Provide the [X, Y] coordinate of the cell's center where the given text is located.  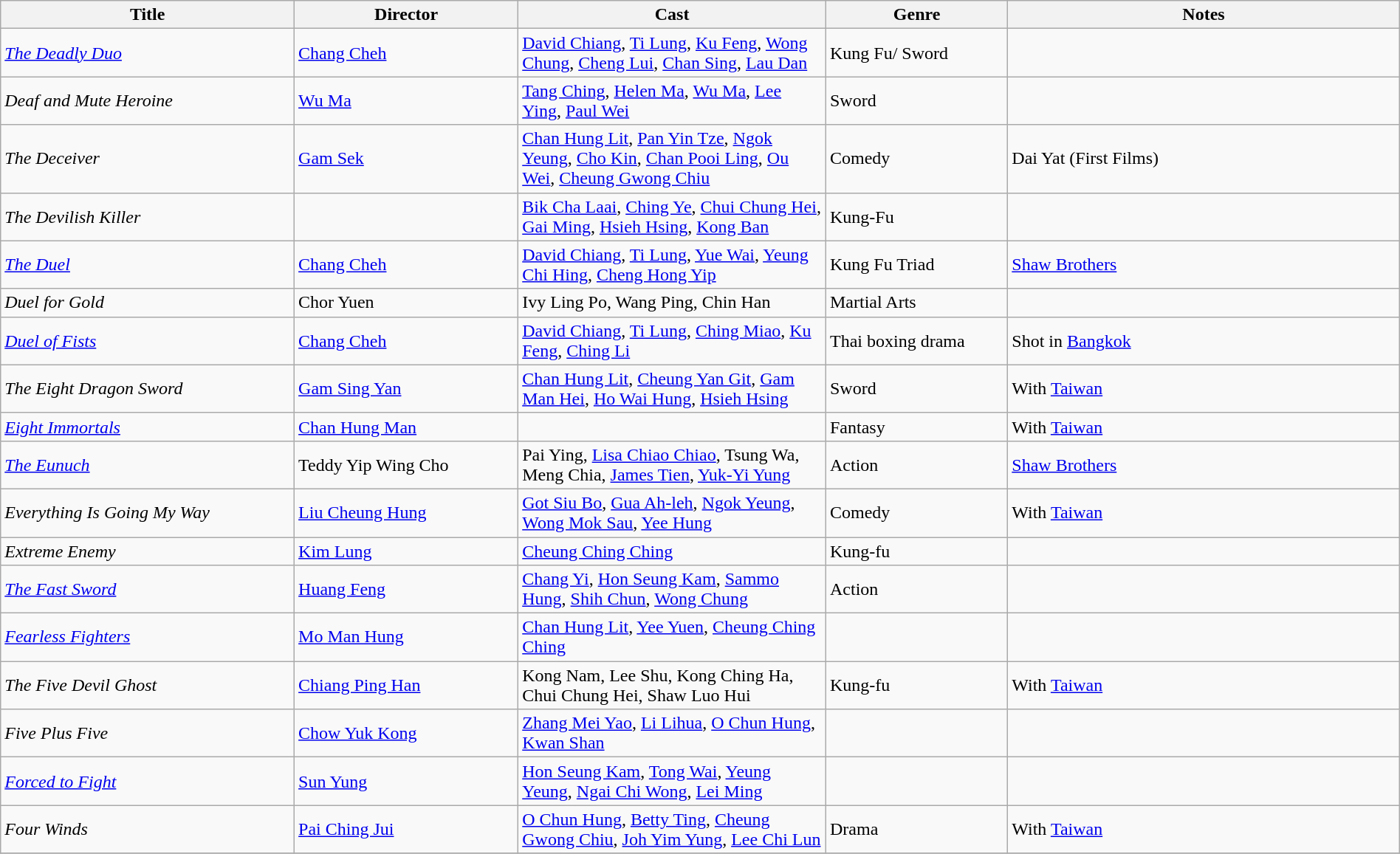
Kung Fu/ Sword [916, 53]
Tang Ching, Helen Ma, Wu Ma, Lee Ying, Paul Wei [672, 100]
Thai boxing drama [916, 341]
Got Siu Bo, Gua Ah-leh, Ngok Yeung, Wong Mok Sau, Yee Hung [672, 512]
Kung Fu Triad [916, 264]
Pai Ching Jui [406, 830]
The Fast Sword [148, 589]
Gam Sek [406, 159]
Forced to Fight [148, 781]
Eight Immortals [148, 427]
The Devilish Killer [148, 217]
Chor Yuen [406, 303]
Director [406, 15]
Teddy Yip Wing Cho [406, 465]
Bik Cha Laai, Ching Ye, Chui Chung Hei, Gai Ming, Hsieh Hsing, Kong Ban [672, 217]
Mo Man Hung [406, 638]
Pai Ying, Lisa Chiao Chiao, Tsung Wa, Meng Chia, James Tien, Yuk-Yi Yung [672, 465]
Five Plus Five [148, 734]
Extreme Enemy [148, 551]
Chow Yuk Kong [406, 734]
Duel of Fists [148, 341]
Chan Hung Man [406, 427]
Chan Hung Lit, Yee Yuen, Cheung Ching Ching [672, 638]
O Chun Hung, Betty Ting, Cheung Gwong Chiu, Joh Yim Yung, Lee Chi Lun [672, 830]
Genre [916, 15]
Deaf and Mute Heroine [148, 100]
Fantasy [916, 427]
Martial Arts [916, 303]
Dai Yat (First Films) [1204, 159]
Hon Seung Kam, Tong Wai, Yeung Yeung, Ngai Chi Wong, Lei Ming [672, 781]
Shot in Bangkok [1204, 341]
Chang Yi, Hon Seung Kam, Sammo Hung, Shih Chun, Wong Chung [672, 589]
Chan Hung Lit, Pan Yin Tze, Ngok Yeung, Cho Kin, Chan Pooi Ling, Ou Wei, Cheung Gwong Chiu [672, 159]
Everything Is Going My Way [148, 512]
The Duel [148, 264]
Fearless Fighters [148, 638]
Zhang Mei Yao, Li Lihua, O Chun Hung, Kwan Shan [672, 734]
The Deceiver [148, 159]
Four Winds [148, 830]
Huang Feng [406, 589]
Sun Yung [406, 781]
Title [148, 15]
The Five Devil Ghost [148, 685]
The Deadly Duo [148, 53]
David Chiang, Ti Lung, Yue Wai, Yeung Chi Hing, Cheng Hong Yip [672, 264]
Cheung Ching Ching [672, 551]
Ivy Ling Po, Wang Ping, Chin Han [672, 303]
Drama [916, 830]
David Chiang, Ti Lung, Ku Feng, Wong Chung, Cheng Lui, Chan Sing, Lau Dan [672, 53]
Chiang Ping Han [406, 685]
Chan Hung Lit, Cheung Yan Git, Gam Man Hei, Ho Wai Hung, Hsieh Hsing [672, 388]
Cast [672, 15]
Duel for Gold [148, 303]
Kong Nam, Lee Shu, Kong Ching Ha, Chui Chung Hei, Shaw Luo Hui [672, 685]
Notes [1204, 15]
Liu Cheung Hung [406, 512]
Wu Ma [406, 100]
Gam Sing Yan [406, 388]
The Eunuch [148, 465]
The Eight Dragon Sword [148, 388]
Kung-Fu [916, 217]
Kim Lung [406, 551]
David Chiang, Ti Lung, Ching Miao, Ku Feng, Ching Li [672, 341]
